Detect which cell encompasses the target text, then output its [x, y] center coordinate. 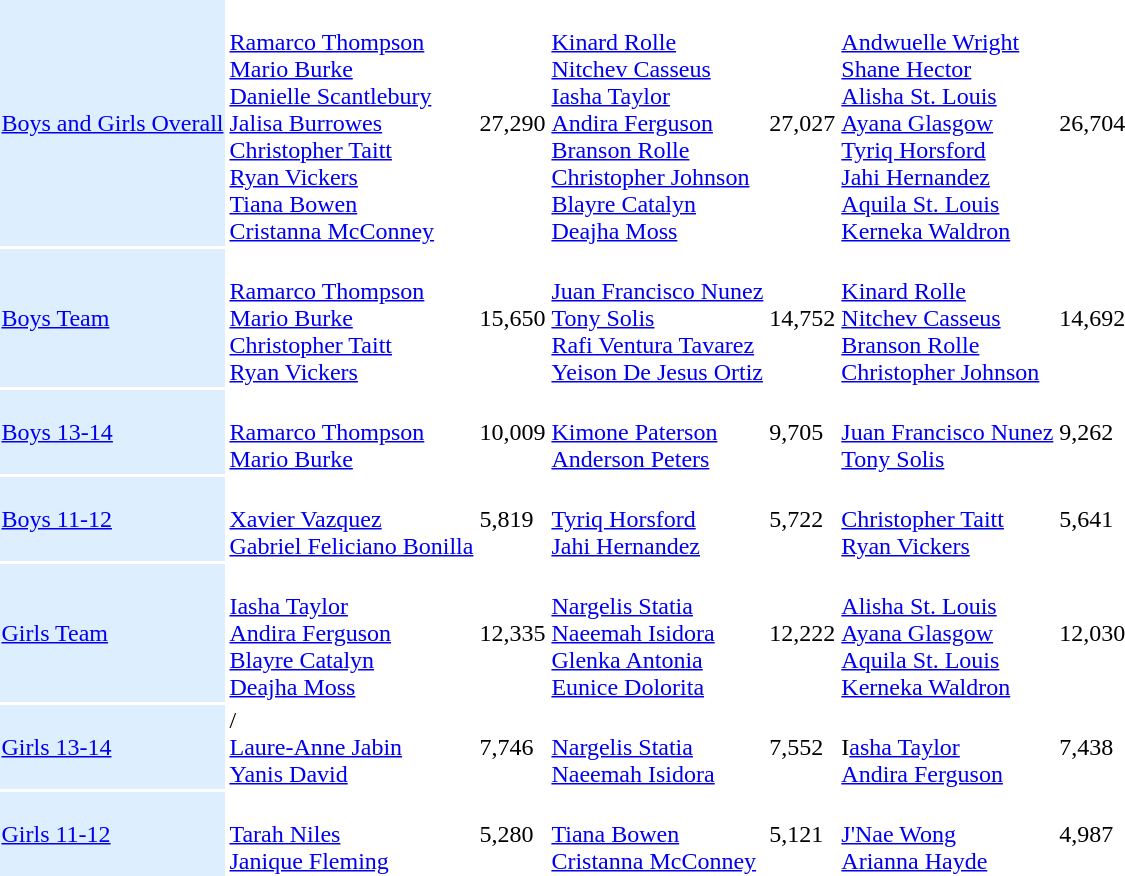
Andwuelle WrightShane Hector Alisha St. Louis Ayana Glasgow Tyriq Horsford Jahi Hernandez Aquila St. Louis Kerneka Waldron [948, 123]
Iasha TaylorAndira Ferguson [948, 747]
5,280 [512, 834]
Nargelis Statia Naeemah Isidora [658, 747]
Kinard Rolle Nitchev Casseus Iasha Taylor Andira Ferguson Branson Rolle Christopher Johnson Blayre CatalynDeajha Moss [658, 123]
5,121 [802, 834]
7,552 [802, 747]
Juan Francisco Nunez Tony Solis [948, 432]
/ Laure-Anne Jabin Yanis David [352, 747]
Boys Team [112, 318]
27,290 [512, 123]
Kimone Paterson Anderson Peters [658, 432]
12,335 [512, 633]
Ramarco Thompson Mario Burke [352, 432]
Tarah Niles Janique Fleming [352, 834]
10,009 [512, 432]
15,650 [512, 318]
Girls 13-14 [112, 747]
9,705 [802, 432]
Nargelis Statia Naeemah Isidora Glenka Antonia Eunice Dolorita [658, 633]
Girls 11-12 [112, 834]
Tyriq Horsford Jahi Hernandez [658, 519]
5,819 [512, 519]
Boys and Girls Overall [112, 123]
Boys 11-12 [112, 519]
Xavier Vazquez Gabriel Feliciano Bonilla [352, 519]
Alisha St. Louis Ayana Glasgow Aquila St. Louis Kerneka Waldron [948, 633]
J'Nae Wong Arianna Hayde [948, 834]
27,027 [802, 123]
12,222 [802, 633]
Ramarco Thompson Mario Burke Christopher Taitt Ryan Vickers [352, 318]
14,752 [802, 318]
Girls Team [112, 633]
Christopher Taitt Ryan Vickers [948, 519]
Juan Francisco Nunez Tony Solis Rafi Ventura Tavarez Yeison De Jesus Ortiz [658, 318]
Kinard Rolle Nitchev Casseus Branson Rolle Christopher Johnson [948, 318]
Boys 13-14 [112, 432]
7,746 [512, 747]
5,722 [802, 519]
Iasha Taylor Andira Ferguson Blayre CatalynDeajha Moss [352, 633]
Ramarco Thompson Mario Burke Danielle Scantlebury Jalisa Burrowes Christopher Taitt Ryan Vickers Tiana Bowen Cristanna McConney [352, 123]
Tiana Bowen Cristanna McConney [658, 834]
